Provide the (x, y) coordinate of the cell's center where the given text is located.  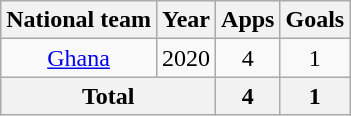
Goals (315, 20)
Year (186, 20)
Ghana (79, 58)
Total (108, 96)
2020 (186, 58)
Apps (248, 20)
National team (79, 20)
